Capture the cell that displays the provided text and extract its [X, Y] central coordinate. 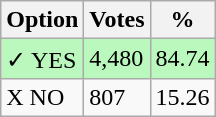
15.26 [182, 97]
Votes [117, 20]
Option [42, 20]
X NO [42, 97]
4,480 [117, 59]
807 [117, 97]
% [182, 20]
84.74 [182, 59]
✓ YES [42, 59]
